From the cell containing the given text, extract its center point as [X, Y] coordinate. 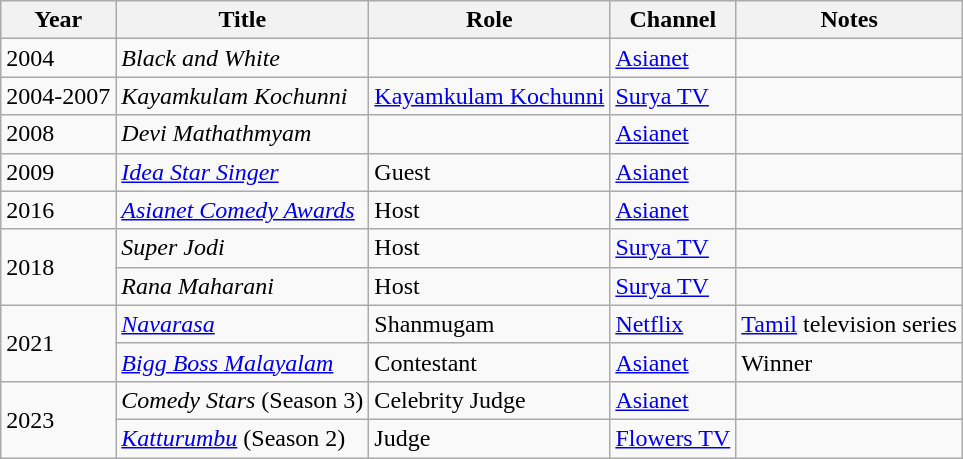
2018 [58, 267]
Role [490, 20]
Guest [490, 172]
Black and White [242, 58]
Katturumbu (Season 2) [242, 438]
Tamil television series [850, 324]
2004-2007 [58, 96]
Comedy Stars (Season 3) [242, 400]
Flowers TV [673, 438]
Channel [673, 20]
Super Jodi [242, 248]
2008 [58, 134]
Year [58, 20]
Judge [490, 438]
2016 [58, 210]
2023 [58, 419]
Rana Maharani [242, 286]
Devi Mathathmyam [242, 134]
Navarasa [242, 324]
Netflix [673, 324]
Contestant [490, 362]
Bigg Boss Malayalam [242, 362]
Shanmugam [490, 324]
2021 [58, 343]
2004 [58, 58]
Asianet Comedy Awards [242, 210]
Celebrity Judge [490, 400]
Title [242, 20]
Idea Star Singer [242, 172]
2009 [58, 172]
Winner [850, 362]
Notes [850, 20]
